Output the (X, Y) coordinate of the center of the cell containing the given text.  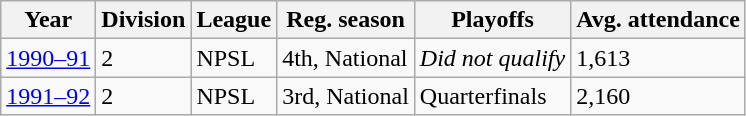
Avg. attendance (658, 20)
Did not qualify (492, 58)
2,160 (658, 96)
1990–91 (48, 58)
Quarterfinals (492, 96)
Reg. season (346, 20)
League (234, 20)
1991–92 (48, 96)
4th, National (346, 58)
3rd, National (346, 96)
Division (144, 20)
Playoffs (492, 20)
Year (48, 20)
1,613 (658, 58)
